Return the [x, y] coordinate for the center point of the cell that contains the specified text.  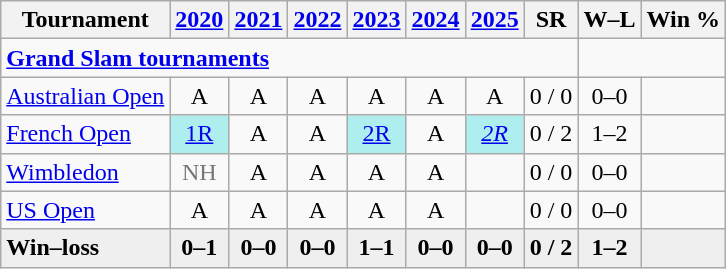
French Open [86, 134]
2022 [318, 20]
1R [200, 134]
Grand Slam tournaments [290, 58]
Tournament [86, 20]
Australian Open [86, 96]
2025 [494, 20]
Win–loss [86, 248]
Win % [684, 20]
2024 [436, 20]
US Open [86, 210]
1–1 [376, 248]
2023 [376, 20]
Wimbledon [86, 172]
0–1 [200, 248]
2020 [200, 20]
2021 [258, 20]
W–L [610, 20]
NH [200, 172]
SR [551, 20]
